Pinpoint the cell where the given text exists, returning its (x, y) midpoint coordinate. 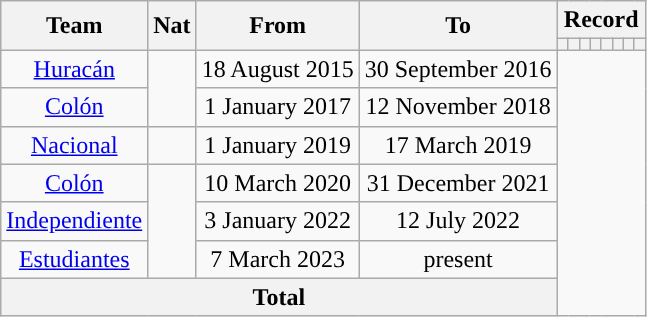
Independiente (74, 221)
Team (74, 26)
18 August 2015 (278, 69)
present (458, 259)
Nacional (74, 145)
1 January 2017 (278, 107)
17 March 2019 (458, 145)
Record (601, 20)
12 November 2018 (458, 107)
Huracán (74, 69)
10 March 2020 (278, 183)
Estudiantes (74, 259)
12 July 2022 (458, 221)
Total (279, 297)
From (278, 26)
1 January 2019 (278, 145)
Nat (172, 26)
3 January 2022 (278, 221)
7 March 2023 (278, 259)
To (458, 26)
31 December 2021 (458, 183)
30 September 2016 (458, 69)
